Provide the [X, Y] coordinate of the cell's center where the given text is located.  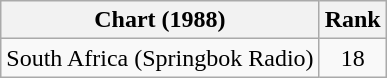
18 [352, 58]
South Africa (Springbok Radio) [160, 58]
Chart (1988) [160, 20]
Rank [352, 20]
